Search for the cell housing the specified text and yield its (X, Y) center coordinate. 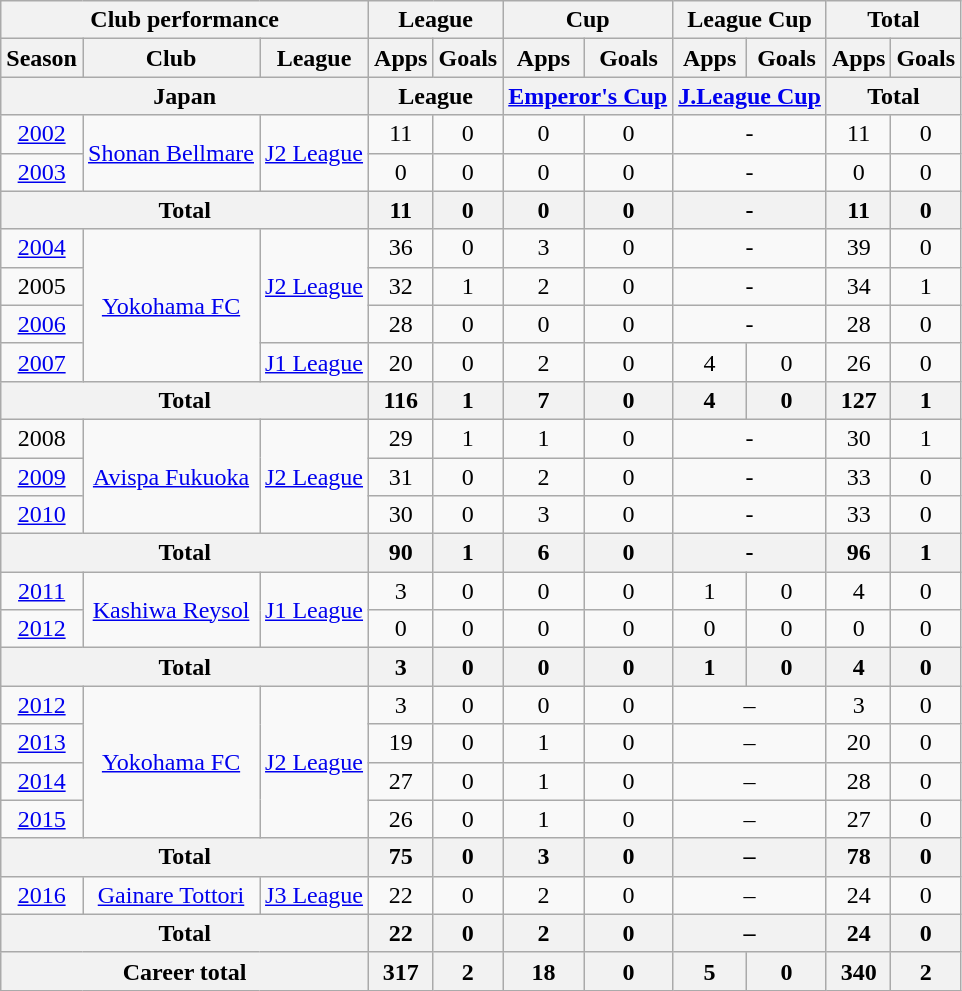
League Cup (750, 20)
Club performance (185, 20)
78 (858, 857)
36 (401, 248)
96 (858, 553)
Club (170, 58)
2004 (42, 248)
2014 (42, 781)
Japan (185, 96)
340 (858, 971)
J3 League (314, 895)
Gainare Tottori (170, 895)
127 (858, 400)
Kashiwa Reysol (170, 610)
31 (401, 477)
2016 (42, 895)
2002 (42, 134)
116 (401, 400)
2007 (42, 362)
39 (858, 248)
Cup (588, 20)
29 (401, 438)
Emperor's Cup (588, 96)
19 (401, 743)
90 (401, 553)
7 (544, 400)
2011 (42, 591)
2013 (42, 743)
2005 (42, 286)
Avispa Fukuoka (170, 476)
2008 (42, 438)
2015 (42, 819)
18 (544, 971)
2009 (42, 477)
75 (401, 857)
Career total (185, 971)
2003 (42, 172)
Shonan Bellmare (170, 153)
5 (710, 971)
2010 (42, 515)
32 (401, 286)
317 (401, 971)
2006 (42, 324)
J.League Cup (750, 96)
6 (544, 553)
Season (42, 58)
34 (858, 286)
